Find where the given text appears and provide that cell's center as (X, Y) coordinate. 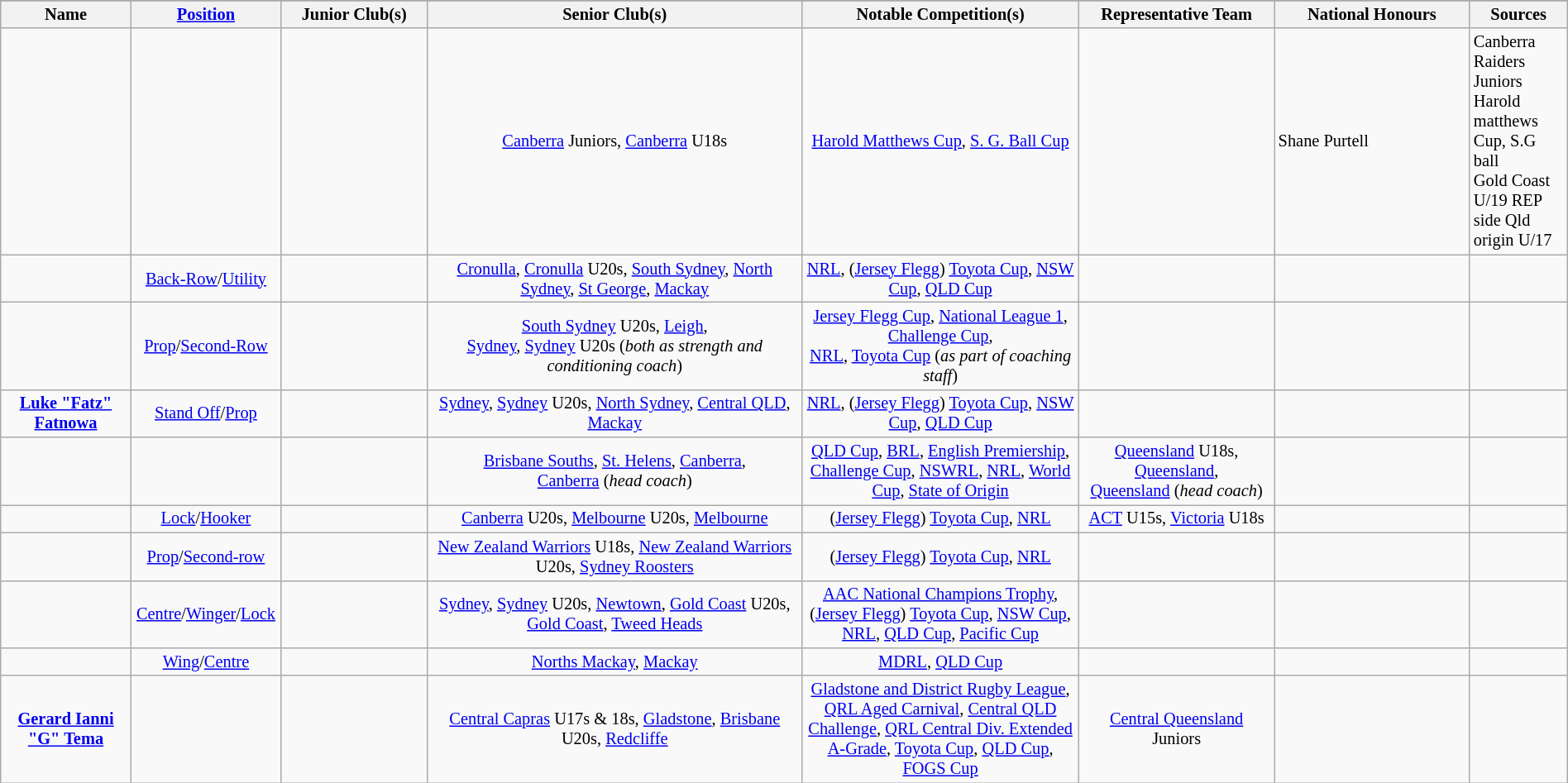
Representative Team (1176, 14)
Position (205, 14)
Junior Club(s) (354, 14)
Sydney, Sydney U20s, North Sydney, Central QLD, Mackay (615, 413)
Prop/Second-Row (205, 346)
Central Queensland Juniors (1176, 729)
Stand Off/Prop (205, 413)
Shane Purtell (1372, 141)
Gladstone and District Rugby League, QRL Aged Carnival, Central QLD Challenge, QRL Central Div. Extended A-Grade, Toyota Cup, QLD Cup, FOGS Cup (941, 729)
Name (66, 14)
Norths Mackay, Mackay (615, 661)
Luke "Fatz" Fatnowa (66, 413)
Central Capras U17s & 18s, Gladstone, Brisbane U20s, Redcliffe (615, 729)
Senior Club(s) (615, 14)
South Sydney U20s, Leigh, Sydney, Sydney U20s (both as strength and conditioning coach) (615, 346)
Canberra U20s, Melbourne U20s, Melbourne (615, 518)
Canberra Juniors, Canberra U18s (615, 141)
Jersey Flegg Cup, National League 1, Challenge Cup, NRL, Toyota Cup (as part of coaching staff) (941, 346)
Brisbane Souths, St. Helens, Canberra, Canberra (head coach) (615, 471)
Sydney, Sydney U20s, Newtown, Gold Coast U20s, Gold Coast, Tweed Heads (615, 614)
QLD Cup, BRL, English Premiership, Challenge Cup, NSWRL, NRL, World Cup, State of Origin (941, 471)
ACT U15s, Victoria U18s (1176, 518)
New Zealand Warriors U18s, New Zealand Warriors U20s, Sydney Roosters (615, 556)
Centre/Winger/Lock (205, 614)
Gerard Ianni "G" Tema (66, 729)
Back-Row/Utility (205, 279)
Prop/Second-row (205, 556)
Notable Competition(s) (941, 14)
Wing/Centre (205, 661)
Cronulla, Cronulla U20s, South Sydney, North Sydney, St George, Mackay (615, 279)
Queensland U18s, Queensland, Queensland (head coach) (1176, 471)
National Honours (1372, 14)
Lock/Hooker (205, 518)
MDRL, QLD Cup (941, 661)
AAC National Champions Trophy, (Jersey Flegg) Toyota Cup, NSW Cup, NRL, QLD Cup, Pacific Cup (941, 614)
Canberra Raiders Juniors Harold matthews Cup, S.G ballGold Coast U/19 REP side Qld origin U/17 (1518, 141)
Harold Matthews Cup, S. G. Ball Cup (941, 141)
Sources (1518, 14)
